Identify which cell holds the provided text, then report its [x, y] central coordinate. 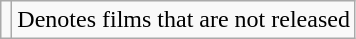
Denotes films that are not released [184, 20]
